Return [x, y] of the center of cell containing provided text 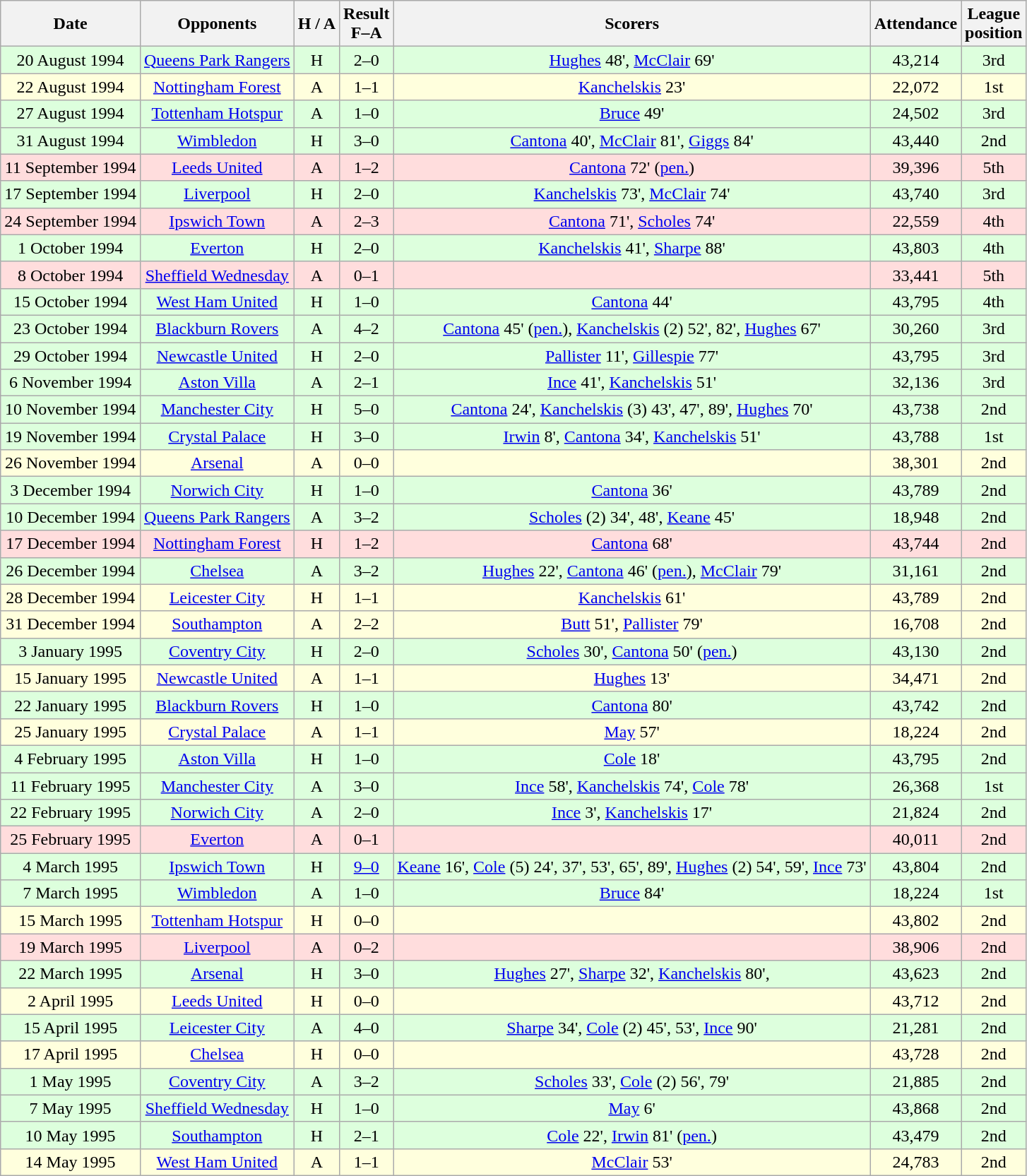
21,885 [915, 1081]
33,441 [915, 275]
Cantona 80' [631, 705]
Scorers [631, 24]
May 57' [631, 732]
Sharpe 34', Cole (2) 45', 53', Ince 90' [631, 1028]
26 December 1994 [71, 571]
Bruce 84' [631, 893]
43,623 [915, 974]
17 December 1994 [71, 544]
14 May 1995 [71, 1162]
Pallister 11', Gillespie 77' [631, 355]
10 November 1994 [71, 410]
43,740 [915, 194]
Cantona 68' [631, 544]
Ince 58', Kanchelskis 74', Cole 78' [631, 786]
43,440 [915, 141]
H / A [316, 24]
31 December 1994 [71, 624]
22,559 [915, 221]
1 May 1995 [71, 1081]
5–0 [367, 410]
24,783 [915, 1162]
21,281 [915, 1028]
Cantona 45' (pen.), Kanchelskis (2) 52', 82', Hughes 67' [631, 328]
11 February 1995 [71, 786]
3 January 1995 [71, 651]
25 January 1995 [71, 732]
1 October 1994 [71, 248]
43,130 [915, 651]
22,072 [915, 87]
Hughes 22', Cantona 46' (pen.), McClair 79' [631, 571]
Kanchelskis 23' [631, 87]
24 September 1994 [71, 221]
40,011 [915, 840]
19 March 1995 [71, 947]
38,301 [915, 463]
24,502 [915, 114]
43,803 [915, 248]
31,161 [915, 571]
27 August 1994 [71, 114]
Leagueposition [994, 24]
18,948 [915, 517]
Attendance [915, 24]
4 February 1995 [71, 759]
43,479 [915, 1135]
15 October 1994 [71, 302]
32,136 [915, 383]
4–0 [367, 1028]
16,708 [915, 624]
43,712 [915, 1001]
38,906 [915, 947]
Scholes (2) 34', 48', Keane 45' [631, 517]
Scholes 33', Cole (2) 56', 79' [631, 1081]
Cantona 40', McClair 81', Giggs 84' [631, 141]
Date [71, 24]
43,214 [915, 60]
4–2 [367, 328]
23 October 1994 [71, 328]
19 November 1994 [71, 436]
Cantona 24', Kanchelskis (3) 43', 47', 89', Hughes 70' [631, 410]
43,802 [915, 920]
Opponents [217, 24]
3 December 1994 [71, 490]
Hughes 27', Sharpe 32', Kanchelskis 80', [631, 974]
10 May 1995 [71, 1135]
11 September 1994 [71, 167]
22 January 1995 [71, 705]
43,728 [915, 1055]
43,738 [915, 410]
43,868 [915, 1108]
29 October 1994 [71, 355]
34,471 [915, 678]
39,396 [915, 167]
Cantona 36' [631, 490]
7 March 1995 [71, 893]
26,368 [915, 786]
Ince 3', Kanchelskis 17' [631, 813]
Ince 41', Kanchelskis 51' [631, 383]
Cole 22', Irwin 81' (pen.) [631, 1135]
22 March 1995 [71, 974]
2 April 1995 [71, 1001]
0–2 [367, 947]
McClair 53' [631, 1162]
15 April 1995 [71, 1028]
Kanchelskis 73', McClair 74' [631, 194]
Irwin 8', Cantona 34', Kanchelskis 51' [631, 436]
31 August 1994 [71, 141]
43,744 [915, 544]
ResultF–A [367, 24]
21,824 [915, 813]
2–2 [367, 624]
Kanchelskis 61' [631, 598]
Hughes 13' [631, 678]
22 February 1995 [71, 813]
43,788 [915, 436]
Cantona 72' (pen.) [631, 167]
30,260 [915, 328]
Scholes 30', Cantona 50' (pen.) [631, 651]
15 January 1995 [71, 678]
10 December 1994 [71, 517]
Kanchelskis 41', Sharpe 88' [631, 248]
Bruce 49' [631, 114]
6 November 1994 [71, 383]
7 May 1995 [71, 1108]
8 October 1994 [71, 275]
Cole 18' [631, 759]
43,804 [915, 867]
22 August 1994 [71, 87]
Cantona 44' [631, 302]
4 March 1995 [71, 867]
9–0 [367, 867]
Keane 16', Cole (5) 24', 37', 53', 65', 89', Hughes (2) 54', 59', Ince 73' [631, 867]
28 December 1994 [71, 598]
20 August 1994 [71, 60]
15 March 1995 [71, 920]
43,742 [915, 705]
25 February 1995 [71, 840]
17 April 1995 [71, 1055]
Butt 51', Pallister 79' [631, 624]
2–3 [367, 221]
May 6' [631, 1108]
Hughes 48', McClair 69' [631, 60]
Cantona 71', Scholes 74' [631, 221]
26 November 1994 [71, 463]
17 September 1994 [71, 194]
